Pinpoint the cell where the given text exists, returning its [X, Y] midpoint coordinate. 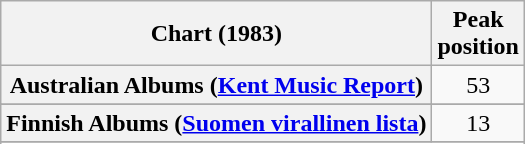
13 [478, 123]
Finnish Albums (Suomen virallinen lista) [216, 123]
Australian Albums (Kent Music Report) [216, 85]
53 [478, 85]
Peakposition [478, 34]
Chart (1983) [216, 34]
